Extract the (X, Y) coordinate from the center of the cell holding the provided text.  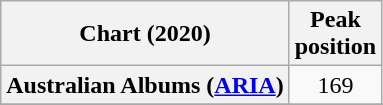
169 (335, 85)
Peakposition (335, 34)
Australian Albums (ARIA) (145, 85)
Chart (2020) (145, 34)
